Provide the (x, y) coordinate of the cell's center where the given text is located.  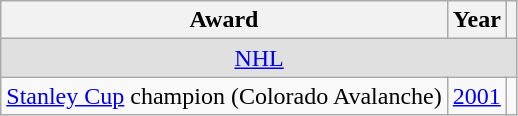
Stanley Cup champion (Colorado Avalanche) (224, 96)
NHL (260, 58)
Award (224, 20)
Year (476, 20)
2001 (476, 96)
